Scan for the cell matching the given text and deliver its (x, y) coordinate at center. 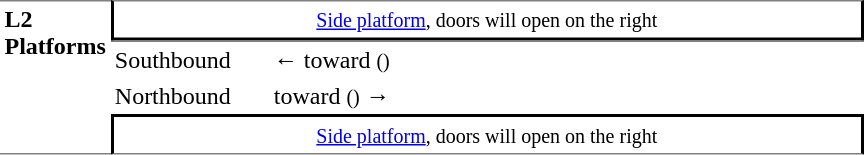
Northbound (190, 96)
toward () → (566, 96)
L2Platforms (55, 77)
Southbound (190, 59)
← toward () (566, 59)
